Pinpoint the cell where the given text exists, returning its [x, y] midpoint coordinate. 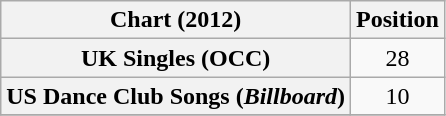
UK Singles (OCC) [176, 58]
Chart (2012) [176, 20]
US Dance Club Songs (Billboard) [176, 96]
Position [398, 20]
10 [398, 96]
28 [398, 58]
